Scan for the cell matching the given text and deliver its (x, y) coordinate at center. 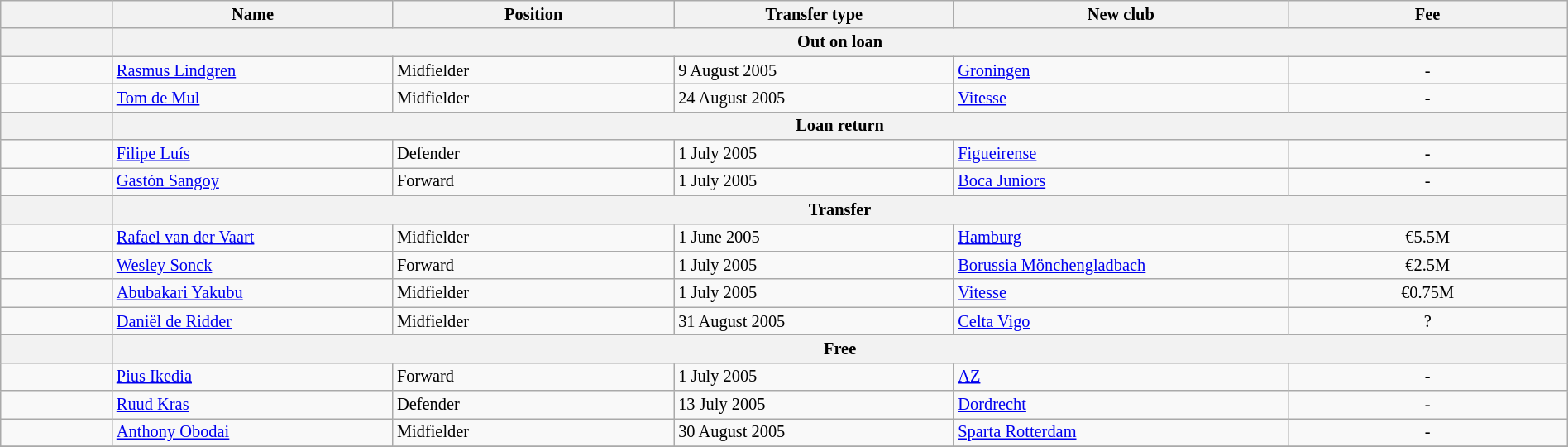
Anthony Obodai (253, 432)
Free (840, 348)
30 August 2005 (814, 432)
Transfer type (814, 14)
Out on loan (840, 42)
Rafael van der Vaart (253, 238)
Name (253, 14)
New club (1121, 14)
? (1427, 321)
€2.5M (1427, 265)
24 August 2005 (814, 98)
Rasmus Lindgren (253, 70)
1 June 2005 (814, 238)
Ruud Kras (253, 405)
Abubakari Yakubu (253, 293)
Gastón Sangoy (253, 181)
Boca Juniors (1121, 181)
Filipe Luís (253, 154)
Groningen (1121, 70)
13 July 2005 (814, 405)
Celta Vigo (1121, 321)
Borussia Mönchengladbach (1121, 265)
Position (533, 14)
Transfer (840, 209)
31 August 2005 (814, 321)
Daniël de Ridder (253, 321)
Pius Ikedia (253, 377)
€5.5M (1427, 238)
Figueirense (1121, 154)
Fee (1427, 14)
Dordrecht (1121, 405)
Wesley Sonck (253, 265)
Hamburg (1121, 238)
Loan return (840, 126)
€0.75M (1427, 293)
Tom de Mul (253, 98)
Sparta Rotterdam (1121, 432)
AZ (1121, 377)
9 August 2005 (814, 70)
